Capture the cell that displays the provided text and extract its [x, y] central coordinate. 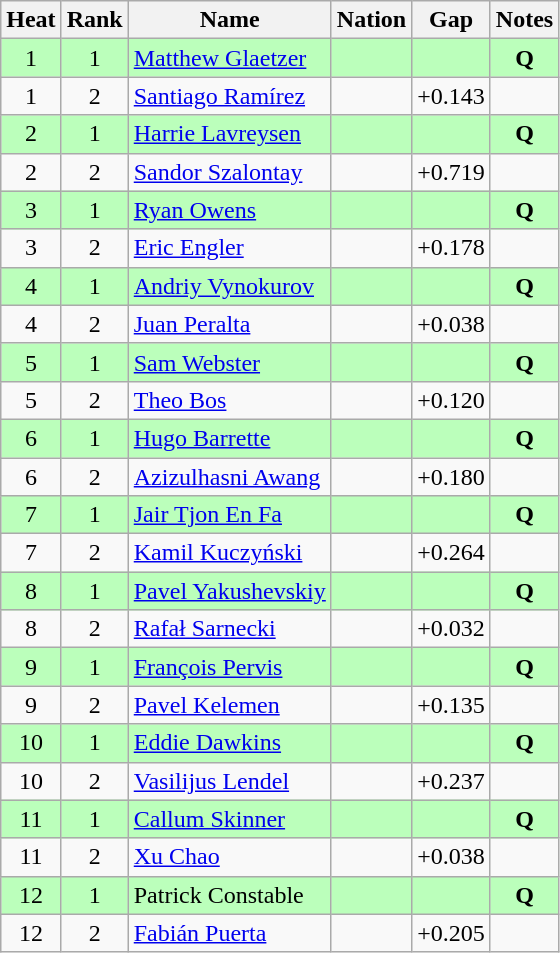
+0.120 [452, 400]
Eric Engler [230, 248]
Rank [94, 20]
Juan Peralta [230, 324]
Heat [31, 20]
Rafał Sarnecki [230, 629]
Sam Webster [230, 362]
+0.237 [452, 781]
+0.178 [452, 248]
Sandor Szalontay [230, 172]
Eddie Dawkins [230, 743]
Nation [371, 20]
Andriy Vynokurov [230, 286]
Name [230, 20]
Pavel Yakushevskiy [230, 591]
Vasilijus Lendel [230, 781]
Jair Tjon En Fa [230, 515]
+0.719 [452, 172]
Patrick Constable [230, 895]
+0.143 [452, 96]
+0.264 [452, 553]
Azizulhasni Awang [230, 477]
Fabián Puerta [230, 933]
Xu Chao [230, 857]
Ryan Owens [230, 210]
Kamil Kuczyński [230, 553]
Theo Bos [230, 400]
Matthew Glaetzer [230, 58]
Gap [452, 20]
+0.135 [452, 705]
+0.180 [452, 477]
Notes [524, 20]
+0.205 [452, 933]
Santiago Ramírez [230, 96]
Harrie Lavreysen [230, 134]
+0.032 [452, 629]
Callum Skinner [230, 819]
Pavel Kelemen [230, 705]
François Pervis [230, 667]
Hugo Barrette [230, 438]
